Return the (x, y) coordinate for the center point of the cell that contains the specified text.  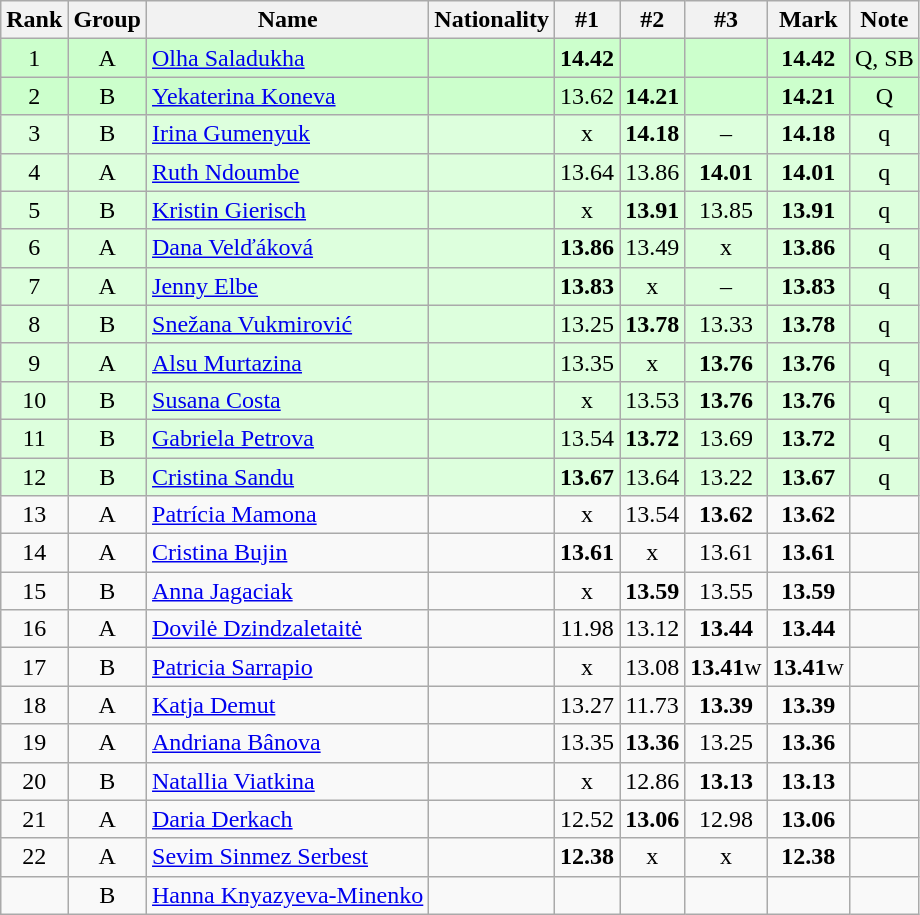
Ruth Ndoumbe (288, 172)
22 (34, 857)
13.27 (588, 705)
13.55 (726, 591)
13.22 (726, 477)
Mark (808, 20)
Katja Demut (288, 705)
Susana Costa (288, 400)
14 (34, 553)
Natallia Viatkina (288, 781)
Daria Derkach (288, 819)
Nationality (492, 20)
9 (34, 362)
19 (34, 743)
7 (34, 286)
12.86 (652, 781)
Patricia Sarrapio (288, 667)
Patrícia Mamona (288, 515)
11.73 (652, 705)
Alsu Murtazina (288, 362)
5 (34, 210)
Rank (34, 20)
Q, SB (884, 58)
20 (34, 781)
Q (884, 96)
Cristina Bujin (288, 553)
1 (34, 58)
Dana Velďáková (288, 248)
13.69 (726, 438)
10 (34, 400)
#1 (588, 20)
4 (34, 172)
Irina Gumenyuk (288, 134)
Yekaterina Koneva (288, 96)
12.52 (588, 819)
Dovilė Dzindzaletaitė (288, 629)
Sevim Sinmez Serbest (288, 857)
Anna Jagaciak (288, 591)
17 (34, 667)
Cristina Sandu (288, 477)
Jenny Elbe (288, 286)
13.33 (726, 324)
Note (884, 20)
8 (34, 324)
13.49 (652, 248)
Snežana Vukmirović (288, 324)
#3 (726, 20)
Olha Saladukha (288, 58)
Andriana Bânova (288, 743)
11 (34, 438)
2 (34, 96)
15 (34, 591)
Hanna Knyazyeva-Minenko (288, 895)
Gabriela Petrova (288, 438)
13.08 (652, 667)
13.53 (652, 400)
13 (34, 515)
18 (34, 705)
11.98 (588, 629)
21 (34, 819)
#2 (652, 20)
6 (34, 248)
3 (34, 134)
Kristin Gierisch (288, 210)
12 (34, 477)
13.12 (652, 629)
Group (108, 20)
16 (34, 629)
12.98 (726, 819)
Name (288, 20)
13.85 (726, 210)
